Find where the given text appears and provide that cell's center as (X, Y) coordinate. 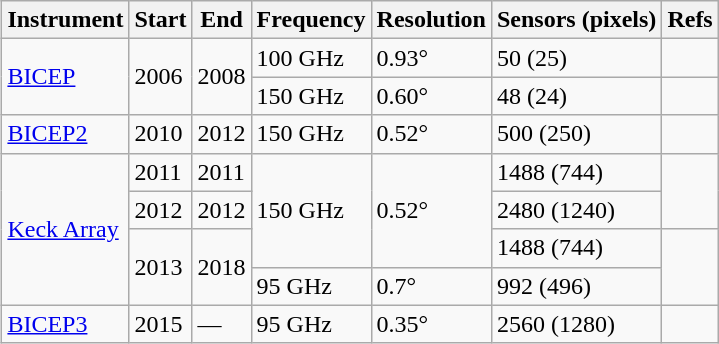
0.7° (431, 286)
BICEP (66, 77)
50 (25) (576, 58)
992 (496) (576, 286)
Frequency (311, 20)
— (222, 324)
End (222, 20)
2015 (160, 324)
2006 (160, 77)
0.93° (431, 58)
Instrument (66, 20)
48 (24) (576, 96)
Sensors (pixels) (576, 20)
Resolution (431, 20)
100 GHz (311, 58)
Keck Array (66, 229)
2560 (1280) (576, 324)
2480 (1240) (576, 210)
0.60° (431, 96)
2008 (222, 77)
2018 (222, 267)
Start (160, 20)
Refs (690, 20)
BICEP3 (66, 324)
BICEP2 (66, 134)
500 (250) (576, 134)
2010 (160, 134)
0.35° (431, 324)
2013 (160, 267)
